Output the [x, y] coordinate of the center of the cell containing the given text.  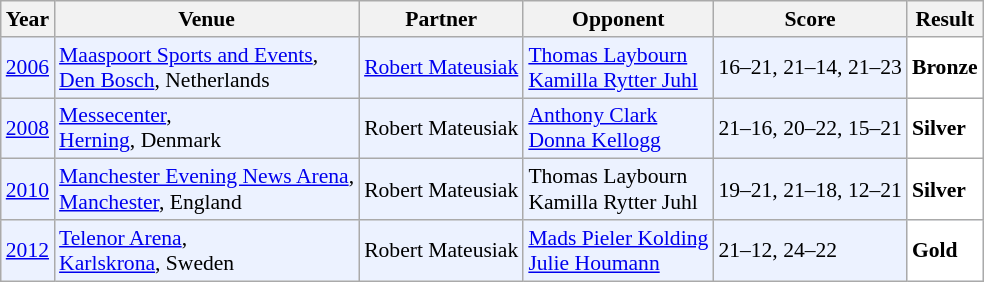
2006 [28, 68]
Bronze [945, 68]
Telenor Arena,Karlskrona, Sweden [206, 250]
Opponent [618, 19]
Mads Pieler Kolding Julie Houmann [618, 250]
Maaspoort Sports and Events,Den Bosch, Netherlands [206, 68]
Year [28, 19]
Gold [945, 250]
Result [945, 19]
Partner [441, 19]
Anthony Clark Donna Kellogg [618, 128]
Manchester Evening News Arena,Manchester, England [206, 190]
2010 [28, 190]
Messecenter,Herning, Denmark [206, 128]
16–21, 21–14, 21–23 [810, 68]
Score [810, 19]
Venue [206, 19]
19–21, 21–18, 12–21 [810, 190]
21–16, 20–22, 15–21 [810, 128]
2008 [28, 128]
21–12, 24–22 [810, 250]
2012 [28, 250]
